Determine the (x, y) coordinate at the center of the cell enclosing the given text.  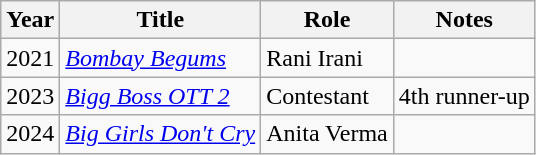
Contestant (328, 96)
2023 (30, 96)
Bombay Begums (160, 58)
Anita Verma (328, 134)
2021 (30, 58)
2024 (30, 134)
Title (160, 20)
Role (328, 20)
Bigg Boss OTT 2 (160, 96)
Rani Irani (328, 58)
4th runner-up (464, 96)
Year (30, 20)
Big Girls Don't Cry (160, 134)
Notes (464, 20)
